Return the (X, Y) coordinate for the center point of the cell that contains the specified text.  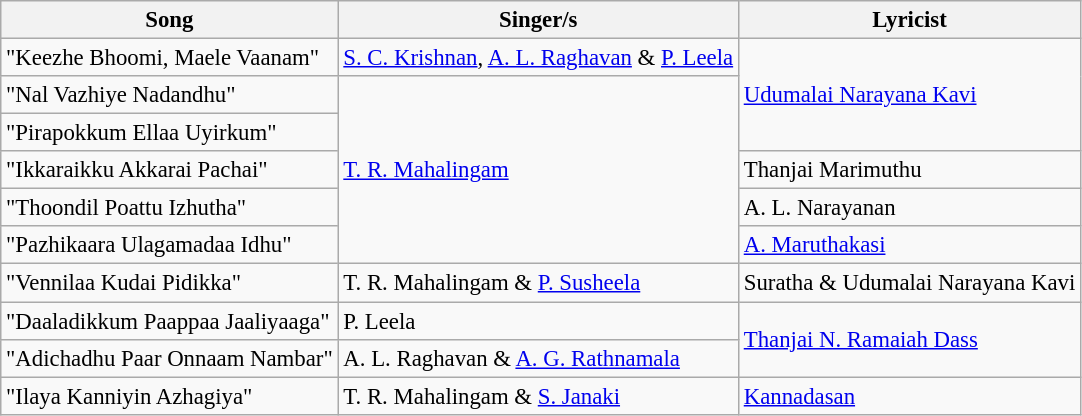
"Vennilaa Kudai Pidikka" (170, 283)
Udumalai Narayana Kavi (909, 96)
"Daaladikkum Paappaa Jaaliyaaga" (170, 321)
A. L. Raghavan & A. G. Rathnamala (538, 358)
T. R. Mahalingam & S. Janaki (538, 396)
"Thoondil Poattu Izhutha" (170, 208)
T. R. Mahalingam & P. Susheela (538, 283)
"Pazhikaara Ulagamadaa Idhu" (170, 245)
"Ikkaraikku Akkarai Pachai" (170, 170)
Suratha & Udumalai Narayana Kavi (909, 283)
"Pirapokkum Ellaa Uyirkum" (170, 133)
Singer/s (538, 20)
A. Maruthakasi (909, 245)
"Nal Vazhiye Nadandhu" (170, 95)
A. L. Narayanan (909, 208)
"Keezhe Bhoomi, Maele Vaanam" (170, 58)
Thanjai Marimuthu (909, 170)
Kannadasan (909, 396)
Lyricist (909, 20)
Song (170, 20)
S. C. Krishnan, A. L. Raghavan & P. Leela (538, 58)
P. Leela (538, 321)
"Adichadhu Paar Onnaam Nambar" (170, 358)
Thanjai N. Ramaiah Dass (909, 340)
T. R. Mahalingam (538, 170)
"Ilaya Kanniyin Azhagiya" (170, 396)
